Detect which cell encompasses the target text, then output its (x, y) center coordinate. 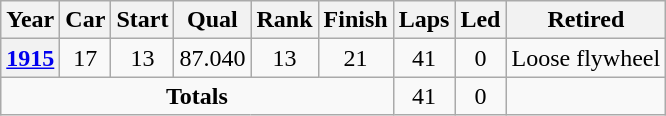
87.040 (212, 58)
Retired (586, 20)
Finish (356, 20)
17 (86, 58)
21 (356, 58)
Start (142, 20)
Led (480, 20)
Year (30, 20)
Totals (197, 96)
Loose flywheel (586, 58)
1915 (30, 58)
Laps (424, 20)
Rank (284, 20)
Qual (212, 20)
Car (86, 20)
